Identify which cell holds the provided text, then report its (x, y) central coordinate. 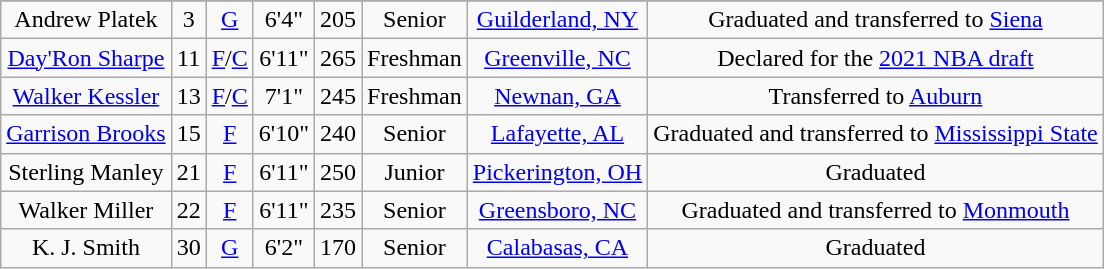
7'1" (284, 96)
Andrew Platek (86, 20)
Lafayette, AL (557, 134)
Graduated and transferred to Siena (876, 20)
Graduated and transferred to Monmouth (876, 210)
21 (188, 172)
K. J. Smith (86, 248)
Pickerington, OH (557, 172)
205 (338, 20)
Greenville, NC (557, 58)
Newnan, GA (557, 96)
30 (188, 248)
Calabasas, CA (557, 248)
265 (338, 58)
Greensboro, NC (557, 210)
Transferred to Auburn (876, 96)
Walker Kessler (86, 96)
22 (188, 210)
Declared for the 2021 NBA draft (876, 58)
235 (338, 210)
Graduated and transferred to Mississippi State (876, 134)
Guilderland, NY (557, 20)
6'2" (284, 248)
Sterling Manley (86, 172)
Day'Ron Sharpe (86, 58)
3 (188, 20)
250 (338, 172)
6'4" (284, 20)
11 (188, 58)
15 (188, 134)
13 (188, 96)
245 (338, 96)
240 (338, 134)
6'10" (284, 134)
170 (338, 248)
Garrison Brooks (86, 134)
Junior (415, 172)
Walker Miller (86, 210)
